Detect which cell encompasses the target text, then output its (X, Y) center coordinate. 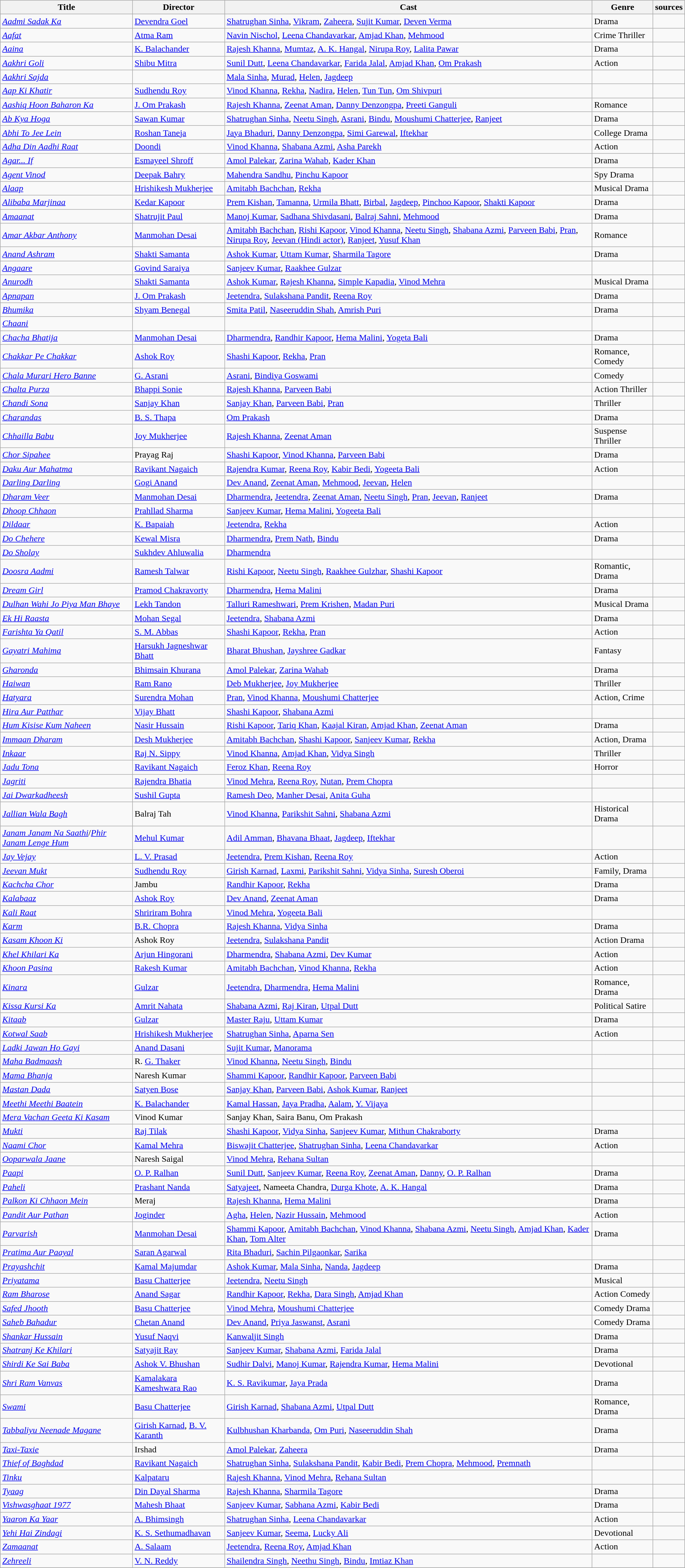
Hira Aur Patthar (67, 712)
Rajendra Kumar, Reena Roy, Kabir Bedi, Yogeeta Bali (408, 469)
B. S. Thapa (179, 417)
Harsukh Jagneshwar Bhatt (179, 651)
Bhimsain Khurana (179, 669)
R. G. Thaker (179, 1061)
Biswajit Chatterjee, Shatrughan Sinha, Leena Chandavarkar (408, 1145)
Kasam Khoon Ki (67, 940)
Action Drama (622, 940)
Angaare (67, 268)
Anand Dasani (179, 1048)
Pandit Aur Pathan (67, 1215)
Sawan Kumar (179, 119)
Karm (67, 926)
Aashiq Hoon Baharon Ka (67, 105)
Kissa Kursi Ka (67, 1006)
Hatyara (67, 698)
Doondi (179, 146)
Kanwaljit Singh (408, 1336)
Political Satire (622, 1006)
A. Bhimsingh (179, 1519)
Charandas (67, 417)
Aakhri Sajda (67, 77)
Yehi Hai Zindagi (67, 1533)
Jay Vejay (67, 856)
Rajendra Bhatia (179, 781)
Amitabh Bachchan, Shashi Kapoor, Sanjeev Kumar, Rekha (408, 739)
Jeetendra, Shabana Azmi (408, 618)
Historical Drama (622, 814)
Dharmendra, Prem Nath, Bindu (408, 538)
Shatrughan Sinha, Vikram, Zaheera, Sujit Kumar, Deven Verma (408, 21)
Jeetendra, Reena Roy, Amjad Khan (408, 1547)
Suspense Thriller (622, 436)
S. M. Abbas (179, 632)
Horror (622, 767)
Action, Drama (622, 739)
Tabbaliyu Neenade Magane (67, 1430)
Chalta Purza (67, 389)
Asrani, Bindiya Goswami (408, 375)
Rajesh Khanna, Zeenat Aman (408, 436)
Navin Nischol, Leena Chandavarkar, Amjad Khan, Mehmood (408, 35)
Meethi Meethi Baatein (67, 1103)
Spy Drama (622, 175)
Amitabh Bachchan, Rekha (408, 188)
Tinku (67, 1477)
Adha Din Aadhi Raat (67, 146)
Sukhdev Ahluwalia (179, 552)
Sunil Dutt, Leena Chandavarkar, Farida Jalal, Amjad Khan, Om Prakash (408, 63)
Meraj (179, 1201)
Haiwan (67, 684)
Arjun Hingorani (179, 954)
Adil Amman, Bhavana Bhaat, Jagdeep, Iftekhar (408, 837)
Khel Khilari Ka (67, 954)
Zamaanat (67, 1547)
Bharat Bhushan, Jayshree Gadkar (408, 651)
Shashi Kapoor, Vinod Khanna, Parveen Babi (408, 455)
Amol Palekar, Zaheera (408, 1449)
Rajesh Khanna, Vidya Sinha (408, 926)
Govind Saraiya (179, 268)
Dharmendra, Jeetendra, Zeenat Aman, Neetu Singh, Pran, Jeevan, Ranjeet (408, 497)
Rajesh Khanna, Sharmila Tagore (408, 1491)
Vinod Khanna, Parikshit Sahni, Shabana Azmi (408, 814)
Shailendra Singh, Neethu Singh, Bindu, Imtiaz Khan (408, 1561)
Mukti (67, 1131)
Ramesh Deo, Manher Desai, Anita Guha (408, 795)
Dream Girl (67, 590)
Sanjay Khan, Parveen Babi, Pran (408, 403)
Pramod Chakravorty (179, 590)
Balraj Tah (179, 814)
Roshan Taneja (179, 132)
Yusuf Naqvi (179, 1336)
G. Asrani (179, 375)
Jeetendra, Sulakshana Pandit, Reena Roy (408, 296)
Khoon Pasina (67, 968)
Vinod Mehra, Rehana Sultan (408, 1159)
Immaan Dharam (67, 739)
Dulhan Wahi Jo Piya Man Bhaye (67, 604)
Ramesh Talwar (179, 571)
Aap Ki Khatir (67, 91)
Jeetendra, Neetu Singh (408, 1280)
Dhoop Chhaon (67, 511)
Ek Hi Raasta (67, 618)
Chandi Sona (67, 403)
Ram Rano (179, 684)
Gayatri Mahima (67, 651)
Kalabaaz (67, 898)
Sushil Gupta (179, 795)
Deb Mukherjee, Joy Mukherjee (408, 684)
Raj Tilak (179, 1131)
Amol Palekar, Zarina Wahab, Kader Khan (408, 160)
Mahesh Bhaat (179, 1505)
Inkaar (67, 753)
Shatrughan Sinha, Aparna Sen (408, 1034)
Rishi Kapoor, Tariq Khan, Kaajal Kiran, Amjad Khan, Zeenat Aman (408, 725)
Aakhri Goli (67, 63)
Abhi To Jee Lein (67, 132)
Dildaar (67, 524)
Shatrughan Sinha, Neetu Singh, Asrani, Bindu, Moushumi Chatterjee, Ranjeet (408, 119)
Rajesh Khanna, Zeenat Aman, Danny Denzongpa, Preeti Ganguli (408, 105)
A. Salaam (179, 1547)
Dev Anand, Zeenat Aman, Mehmood, Jeevan, Helen (408, 483)
Sunil Dutt, Sanjeev Kumar, Reena Roy, Zeenat Aman, Danny, O. P. Ralhan (408, 1173)
Jagriti (67, 781)
Anand Sagar (179, 1294)
Anurodh (67, 282)
Ab Kya Hoga (67, 119)
Dharmendra, Shabana Azmi, Dev Kumar (408, 954)
Prayashchit (67, 1266)
Master Raju, Uttam Kumar (408, 1020)
Feroz Khan, Reena Roy (408, 767)
K. S. Sethumadhavan (179, 1533)
Prayag Raj (179, 455)
Amitabh Bachchan, Vinod Khanna, Rekha (408, 968)
Shririram Bohra (179, 912)
Shashi Kapoor, Shabana Azmi (408, 712)
sources (669, 7)
Rajesh Khanna, Parveen Babi (408, 389)
Saheb Bahadur (67, 1322)
Chaani (67, 324)
Paapi (67, 1173)
Cast (408, 7)
Doosra Aadmi (67, 571)
Mera Vachan Geeta Ki Kasam (67, 1117)
Jai Dwarkadheesh (67, 795)
Pran, Vinod Khanna, Moushumi Chatterjee (408, 698)
Amrit Nahata (179, 1006)
Jeetendra, Rekha (408, 524)
Vinod Khanna, Rekha, Nadira, Helen, Tun Tun, Om Shivpuri (408, 91)
Family, Drama (622, 870)
K. S. Ravikumar, Jaya Prada (408, 1383)
Ashok Kumar, Uttam Kumar, Sharmila Tagore (408, 254)
Mahendra Sandhu, Pinchu Kapoor (408, 175)
Apnapan (67, 296)
Musical (622, 1280)
Kachcha Chor (67, 884)
Ooparwala Jaane (67, 1159)
Mohan Segal (179, 618)
Farishta Ya Qatil (67, 632)
Janam Janam Na Saathi/Phir Janam Lenge Hum (67, 837)
Shirdi Ke Sai Baba (67, 1364)
Girish Karnad, B. V. Karanth (179, 1430)
Shibu Mitra (179, 63)
Naresh Kumar (179, 1075)
Yaaron Ka Yaar (67, 1519)
Chacha Bhatija (67, 337)
Kewal Misra (179, 538)
Dharmendra (408, 552)
Director (179, 7)
Rajesh Khanna, Vinod Mehra, Rehana Sultan (408, 1477)
Shammi Kapoor, Randhir Kapoor, Parveen Babi (408, 1075)
Dev Anand, Zeenat Aman (408, 898)
Anand Ashram (67, 254)
Alaap (67, 188)
Darling Darling (67, 483)
Kamal Majumdar (179, 1266)
L. V. Prasad (179, 856)
Saran Agarwal (179, 1252)
Deepak Bahry (179, 175)
Raj N. Sippy (179, 753)
Vinod Khanna, Amjad Khan, Vidya Singh (408, 753)
Smita Patil, Naseeruddin Shah, Amrish Puri (408, 310)
Action Comedy (622, 1294)
Irshad (179, 1449)
Naresh Saigal (179, 1159)
Mala Sinha, Murad, Helen, Jagdeep (408, 77)
Jeevan Mukt (67, 870)
Priyatama (67, 1280)
Prahllad Sharma (179, 511)
Sanjeev Kumar, Shabana Azmi, Farida Jalal (408, 1350)
Jeetendra, Dharmendra, Hema Malini (408, 987)
Daku Aur Mahatma (67, 469)
V. N. Reddy (179, 1561)
Genre (622, 7)
Fantasy (622, 651)
Girish Karnad, Laxmi, Parikshit Sahni, Vidya Sinha, Suresh Oberoi (408, 870)
Amitabh Bachchan, Rishi Kapoor, Vinod Khanna, Neetu Singh, Shabana Azmi, Parveen Babi, Pran, Nirupa Roy, Jeevan (Hindi actor), Ranjeet, Yusuf Khan (408, 235)
Shyam Benegal (179, 310)
Ram Bharose (67, 1294)
Bhappi Sonie (179, 389)
Jallian Wala Bagh (67, 814)
Parvarish (67, 1233)
Rakesh Kumar (179, 968)
Comedy (622, 375)
Agha, Helen, Nazir Hussain, Mehmood (408, 1215)
Satyajeet, Nameeta Chandra, Durga Khote, A. K. Hangal (408, 1187)
Prem Kishan, Tamanna, Urmila Bhatt, Birbal, Jagdeep, Pinchoo Kapoor, Shakti Kapoor (408, 202)
Kitaab (67, 1020)
Sanjeev Kumar, Seema, Lucky Ali (408, 1533)
Rajesh Khanna, Mumtaz, A. K. Hangal, Nirupa Roy, Lalita Pawar (408, 49)
Swami (67, 1407)
Sanjeev Kumar, Raakhee Gulzar (408, 268)
Aadmi Sadak Ka (67, 21)
Randhir Kapoor, Rekha (408, 884)
Chetan Anand (179, 1322)
Amol Palekar, Zarina Wahab (408, 669)
Dev Anand, Priya Jaswanst, Asrani (408, 1322)
Shri Ram Vanvas (67, 1383)
Vinod Mehra, Moushumi Chatterjee (408, 1308)
Esmayeel Shroff (179, 160)
Devendra Goel (179, 21)
Manoj Kumar, Sadhana Shivdasani, Balraj Sahni, Mehmood (408, 216)
Shankar Hussain (67, 1336)
Jambu (179, 884)
Talluri Rameshwari, Prem Krishen, Madan Puri (408, 604)
Paheli (67, 1187)
Shatrughan Sinha, Leena Chandavarkar (408, 1519)
Vishwasghaat 1977 (67, 1505)
Shabana Azmi, Raj Kiran, Utpal Dutt (408, 1006)
Thief of Baghdad (67, 1463)
Title (67, 7)
Mehul Kumar (179, 837)
Rishi Kapoor, Neetu Singh, Raakhee Gulzhar, Shashi Kapoor (408, 571)
Om Prakash (408, 417)
Sanjeev Kumar, Hema Malini, Yogeeta Bali (408, 511)
Kulbhushan Kharbanda, Om Puri, Naseeruddin Shah (408, 1430)
Sanjay Khan, Parveen Babi, Ashok Kumar, Ranjeet (408, 1089)
Zehreeli (67, 1561)
Mama Bhanja (67, 1075)
Desh Mukherjee (179, 739)
Hum Kisise Kum Naheen (67, 725)
Surendra Mohan (179, 698)
Vinod Mehra, Reena Roy, Nutan, Prem Chopra (408, 781)
Chor Sipahee (67, 455)
Rajesh Khanna, Hema Malini (408, 1201)
Jeetendra, Sulakshana Pandit (408, 940)
Sanjeev Kumar, Sabhana Azmi, Kabir Bedi (408, 1505)
Aaina (67, 49)
Safed Jhooth (67, 1308)
Jaya Bhaduri, Danny Denzongpa, Simi Garewal, Iftekhar (408, 132)
Shatranj Ke Khilari (67, 1350)
Kalpataru (179, 1477)
Crime Thriller (622, 35)
Dharam Veer (67, 497)
Sujit Kumar, Manorama (408, 1048)
Sanjay Khan, Saira Banu, Om Prakash (408, 1117)
Satyen Bose (179, 1089)
Taxi-Taxie (67, 1449)
Sudhir Dalvi, Manoj Kumar, Rajendra Kumar, Hema Malini (408, 1364)
Joginder (179, 1215)
Gogi Anand (179, 483)
College Drama (622, 132)
Kedar Kapoor (179, 202)
Sanjay Khan (179, 403)
Bhumika (67, 310)
Vinod Mehra, Yogeeta Bali (408, 912)
Do Chehere (67, 538)
Alibaba Marjinaa (67, 202)
Romantic, Drama (622, 571)
Chhailla Babu (67, 436)
B.R. Chopra (179, 926)
Ladki Jawan Ho Gayi (67, 1048)
Kamal Mehra (179, 1145)
Jadu Tona (67, 767)
Tyaag (67, 1491)
Shammi Kapoor, Amitabh Bachchan, Vinod Khanna, Shabana Azmi, Neetu Singh, Amjad Khan, Kader Khan, Tom Alter (408, 1233)
Kamalakara Kameshwara Rao (179, 1383)
Ashok Kumar, Rajesh Khanna, Simple Kapadia, Vinod Mehra (408, 282)
Agar... If (67, 160)
Kotwal Saab (67, 1034)
Satyajit Ray (179, 1350)
Do Sholay (67, 552)
Rita Bhaduri, Sachin Pilgaonkar, Sarika (408, 1252)
Naami Chor (67, 1145)
Shatrughan Sinha, Sulakshana Pandit, Kabir Bedi, Prem Chopra, Mehmood, Premnath (408, 1463)
Prashant Nanda (179, 1187)
Girish Karnad, Shabana Azmi, Utpal Dutt (408, 1407)
Ashok Kumar, Mala Sinha, Nanda, Jagdeep (408, 1266)
Action, Crime (622, 698)
Jeetendra, Prem Kishan, Reena Roy (408, 856)
Romance, Comedy (622, 356)
Gharonda (67, 669)
O. P. Ralhan (179, 1173)
Shatrujit Paul (179, 216)
Joy Mukherjee (179, 436)
Shashi Kapoor, Vidya Sinha, Sanjeev Kumar, Mithun Chakraborty (408, 1131)
Agent Vinod (67, 175)
Ashok V. Bhushan (179, 1364)
Action Thriller (622, 389)
Randhir Kapoor, Rekha, Dara Singh, Amjad Khan (408, 1294)
Palkon Ki Chhaon Mein (67, 1201)
Amaanat (67, 216)
Vinod Kumar (179, 1117)
Kinara (67, 987)
Maha Badmaash (67, 1061)
Dharmendra, Hema Malini (408, 590)
Atma Ram (179, 35)
Dharmendra, Randhir Kapoor, Hema Malini, Yogeta Bali (408, 337)
K. Bapaiah (179, 524)
Nasir Hussain (179, 725)
Chakkar Pe Chakkar (67, 356)
Din Dayal Sharma (179, 1491)
Mastan Dada (67, 1089)
Lekh Tandon (179, 604)
Vijay Bhatt (179, 712)
Vinod Khanna, Neetu Singh, Bindu (408, 1061)
Kamal Hassan, Jaya Pradha, Aalam, Y. Vijaya (408, 1103)
Aafat (67, 35)
Amar Akbar Anthony (67, 235)
Kali Raat (67, 912)
Chala Murari Hero Banne (67, 375)
Pratima Aur Paayal (67, 1252)
Vinod Khanna, Shabana Azmi, Asha Parekh (408, 146)
